Search for the cell housing the specified text and yield its [x, y] center coordinate. 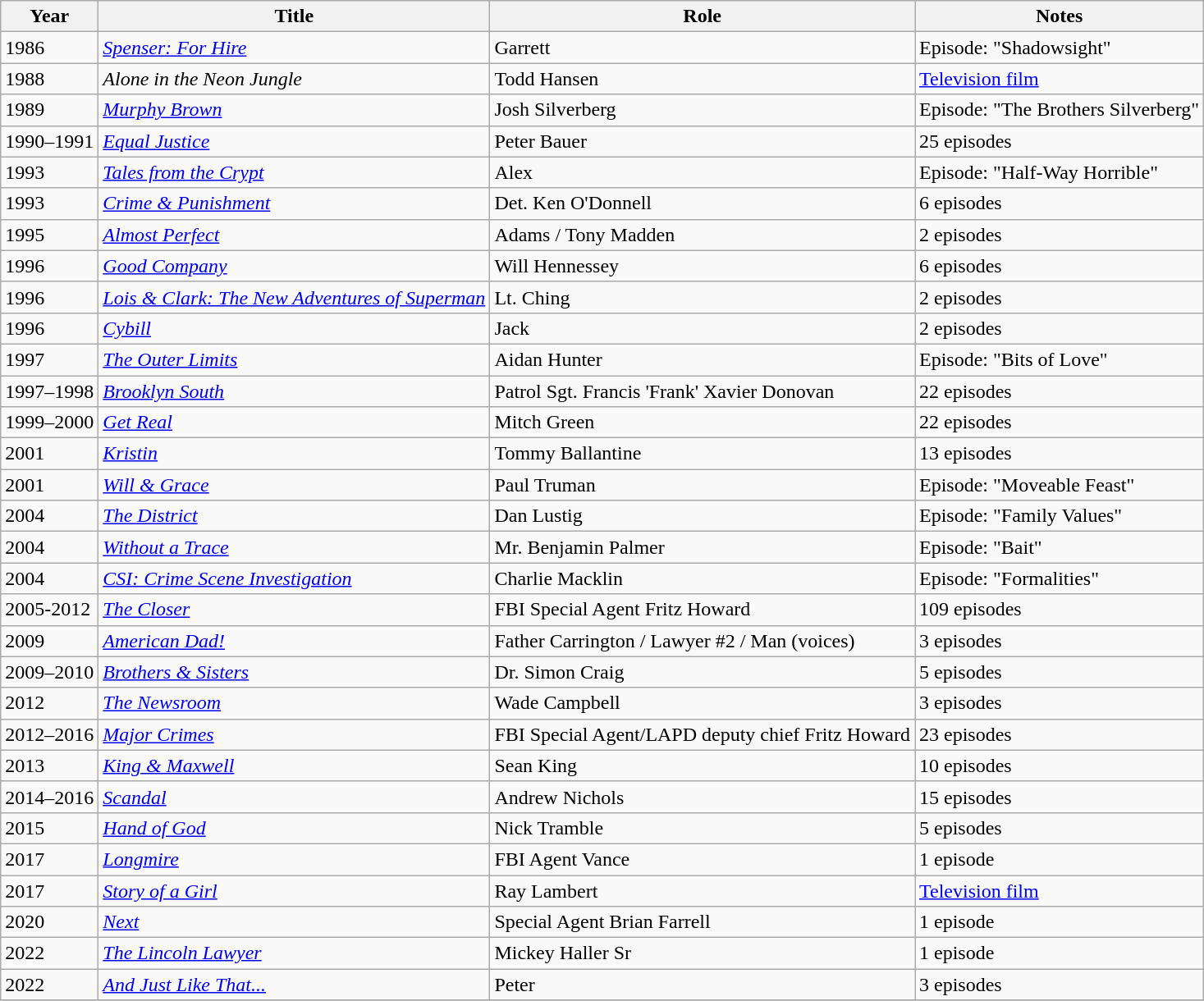
1997 [49, 359]
Murphy Brown [294, 110]
Story of a Girl [294, 890]
Without a Trace [294, 547]
Scandal [294, 797]
Adams / Tony Madden [703, 235]
2014–2016 [49, 797]
Episode: "Bits of Love" [1059, 359]
The Outer Limits [294, 359]
25 episodes [1059, 141]
Lois & Clark: The New Adventures of Superman [294, 297]
Aidan Hunter [703, 359]
Patrol Sgt. Francis 'Frank' Xavier Donovan [703, 391]
CSI: Crime Scene Investigation [294, 578]
FBI Special Agent/LAPD deputy chief Fritz Howard [703, 734]
Episode: "Shadowsight" [1059, 48]
Paul Truman [703, 485]
2020 [49, 922]
2012 [49, 703]
Mr. Benjamin Palmer [703, 547]
109 episodes [1059, 610]
Cybill [294, 328]
Tales from the Crypt [294, 172]
Episode: "Half-Way Horrible" [1059, 172]
Hand of God [294, 828]
Jack [703, 328]
Will Hennessey [703, 266]
Equal Justice [294, 141]
23 episodes [1059, 734]
1986 [49, 48]
10 episodes [1059, 766]
Longmire [294, 859]
Next [294, 922]
2015 [49, 828]
Dr. Simon Craig [703, 672]
1999–2000 [49, 423]
Will & Grace [294, 485]
FBI Special Agent Fritz Howard [703, 610]
Nick Tramble [703, 828]
1988 [49, 79]
2012–2016 [49, 734]
Alone in the Neon Jungle [294, 79]
Spenser: For Hire [294, 48]
Episode: "Bait" [1059, 547]
Lt. Ching [703, 297]
13 episodes [1059, 454]
Todd Hansen [703, 79]
1995 [49, 235]
The District [294, 516]
2009 [49, 641]
Episode: "The Brothers Silverberg" [1059, 110]
Andrew Nichols [703, 797]
And Just Like That... [294, 985]
Garrett [703, 48]
15 episodes [1059, 797]
1997–1998 [49, 391]
Role [703, 16]
Kristin [294, 454]
2013 [49, 766]
Sean King [703, 766]
Brothers & Sisters [294, 672]
Mickey Haller Sr [703, 953]
2005-2012 [49, 610]
Dan Lustig [703, 516]
Notes [1059, 16]
Tommy Ballantine [703, 454]
Wade Campbell [703, 703]
Year [49, 16]
2009–2010 [49, 672]
Get Real [294, 423]
Peter Bauer [703, 141]
Ray Lambert [703, 890]
Peter [703, 985]
The Newsroom [294, 703]
Almost Perfect [294, 235]
Father Carrington / Lawyer #2 / Man (voices) [703, 641]
Good Company [294, 266]
King & Maxwell [294, 766]
Brooklyn South [294, 391]
The Lincoln Lawyer [294, 953]
Special Agent Brian Farrell [703, 922]
Major Crimes [294, 734]
American Dad! [294, 641]
Title [294, 16]
Crime & Punishment [294, 203]
Det. Ken O'Donnell [703, 203]
Episode: "Moveable Feast" [1059, 485]
Josh Silverberg [703, 110]
1990–1991 [49, 141]
Episode: "Formalities" [1059, 578]
Episode: "Family Values" [1059, 516]
Mitch Green [703, 423]
Alex [703, 172]
The Closer [294, 610]
FBI Agent Vance [703, 859]
1989 [49, 110]
Charlie Macklin [703, 578]
